Search for the cell housing the specified text and yield its [x, y] center coordinate. 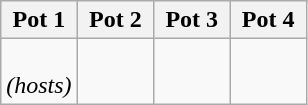
Pot 1 [39, 20]
Pot 4 [268, 20]
(hosts) [39, 72]
Pot 2 [115, 20]
Pot 3 [192, 20]
